Output the [x, y] coordinate of the center of the cell containing the given text.  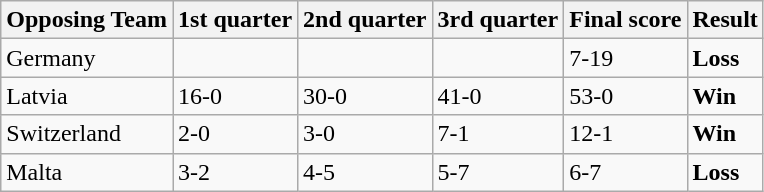
3-0 [365, 134]
1st quarter [236, 20]
Opposing Team [87, 20]
Final score [626, 20]
7-19 [626, 58]
5-7 [498, 172]
30-0 [365, 96]
6-7 [626, 172]
4-5 [365, 172]
Switzerland [87, 134]
2nd quarter [365, 20]
Malta [87, 172]
16-0 [236, 96]
2-0 [236, 134]
7-1 [498, 134]
41-0 [498, 96]
3rd quarter [498, 20]
12-1 [626, 134]
Latvia [87, 96]
Result [725, 20]
3-2 [236, 172]
53-0 [626, 96]
Germany [87, 58]
